Return (x, y) of the center of cell containing provided text 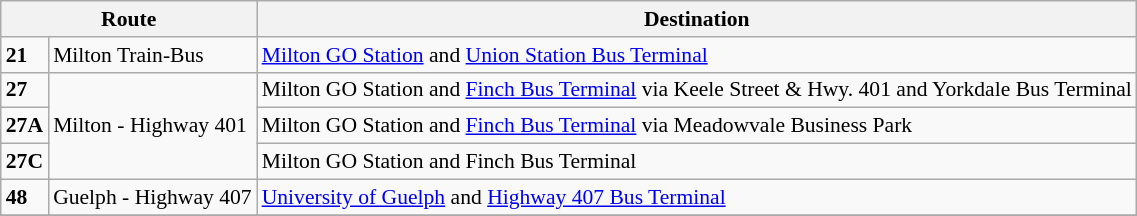
Guelph - Highway 407 (152, 197)
Route (129, 19)
27 (24, 90)
University of Guelph and Highway 407 Bus Terminal (697, 197)
27C (24, 162)
Milton GO Station and Finch Bus Terminal via Keele Street & Hwy. 401 and Yorkdale Bus Terminal (697, 90)
Milton Train-Bus (152, 55)
Milton - Highway 401 (152, 126)
21 (24, 55)
27A (24, 126)
Milton GO Station and Finch Bus Terminal (697, 162)
48 (24, 197)
Milton GO Station and Union Station Bus Terminal (697, 55)
Milton GO Station and Finch Bus Terminal via Meadowvale Business Park (697, 126)
Destination (697, 19)
